Identify which cell holds the provided text, then report its [x, y] central coordinate. 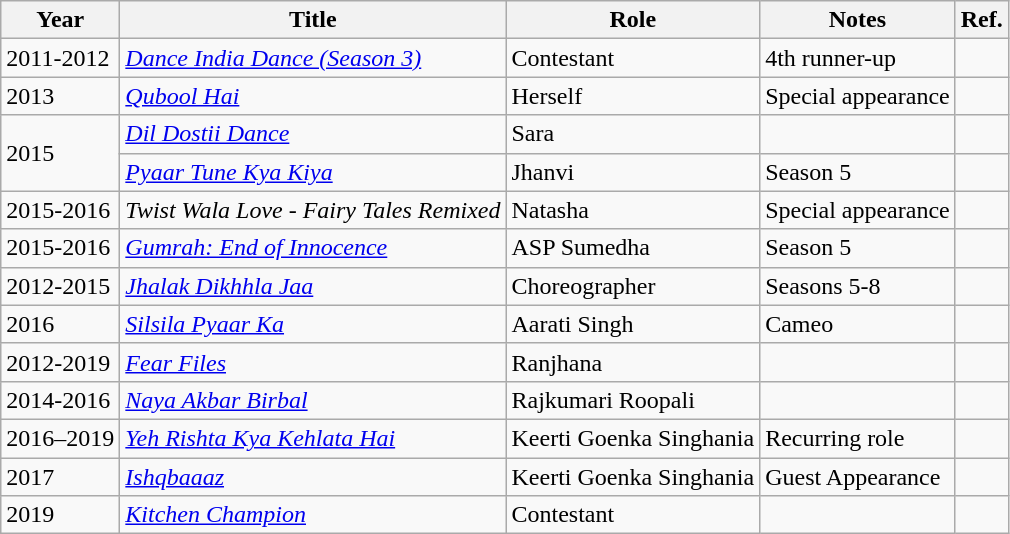
Year [60, 20]
Ranjhana [633, 362]
Cameo [858, 324]
Recurring role [858, 438]
Jhalak Dikhhla Jaa [313, 286]
2016 [60, 324]
Rajkumari Roopali [633, 400]
Seasons 5-8 [858, 286]
Gumrah: End of Innocence [313, 248]
Role [633, 20]
Natasha [633, 210]
Notes [858, 20]
Jhanvi [633, 172]
ASP Sumedha [633, 248]
Guest Appearance [858, 477]
Ishqbaaaz [313, 477]
Dance India Dance (Season 3) [313, 58]
Yeh Rishta Kya Kehlata Hai [313, 438]
2011-2012 [60, 58]
2016–2019 [60, 438]
Title [313, 20]
2017 [60, 477]
Pyaar Tune Kya Kiya [313, 172]
Naya Akbar Birbal [313, 400]
Aarati Singh [633, 324]
Ref. [982, 20]
2014-2016 [60, 400]
2012-2015 [60, 286]
2012-2019 [60, 362]
Choreographer [633, 286]
2019 [60, 515]
Dil Dostii Dance [313, 134]
Silsila Pyaar Ka [313, 324]
2013 [60, 96]
Sara [633, 134]
Fear Files [313, 362]
Twist Wala Love - Fairy Tales Remixed [313, 210]
4th runner-up [858, 58]
Herself [633, 96]
Kitchen Champion [313, 515]
Qubool Hai [313, 96]
2015 [60, 153]
